Return [X, Y] of the center of cell containing provided text 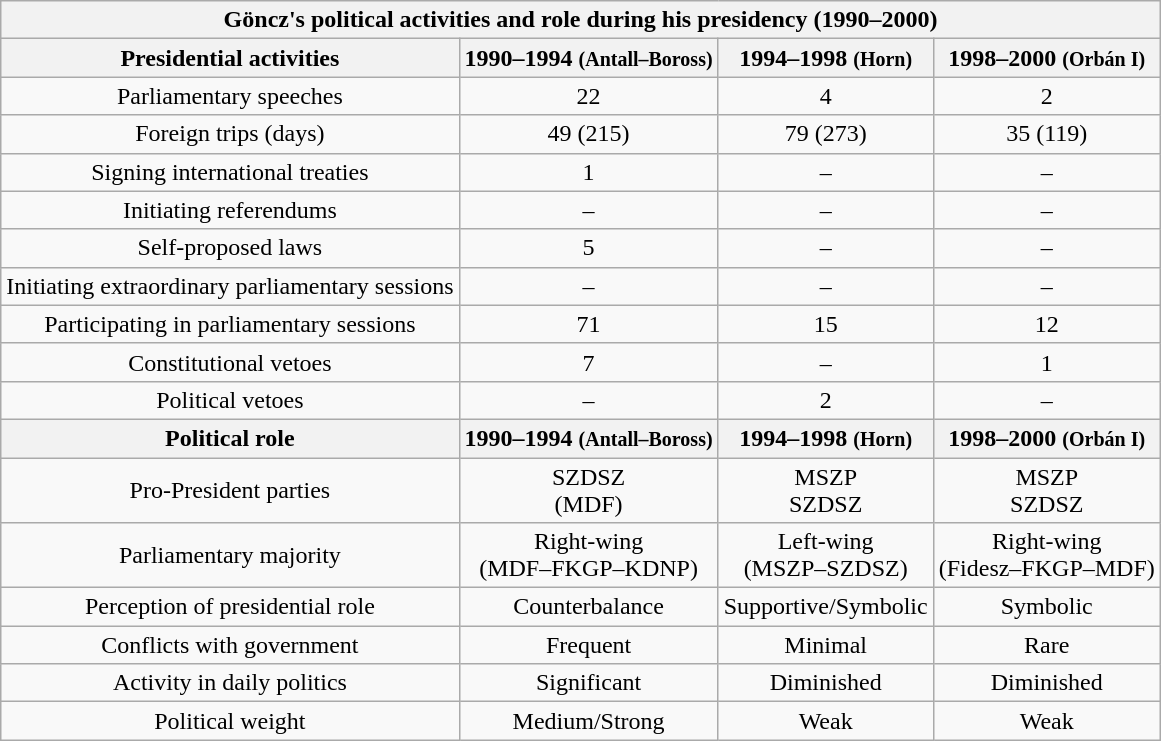
Counterbalance [588, 607]
35 (119) [1046, 134]
Presidential activities [230, 58]
Frequent [588, 645]
Right-wing(MDF–FKGP–KDNP) [588, 556]
Participating in parliamentary sessions [230, 324]
Political role [230, 438]
Right-wing(Fidesz–FKGP–MDF) [1046, 556]
7 [588, 362]
Left-wing(MSZP–SZDSZ) [826, 556]
Perception of presidential role [230, 607]
Parliamentary speeches [230, 96]
Medium/Strong [588, 721]
Foreign trips (days) [230, 134]
22 [588, 96]
Constitutional vetoes [230, 362]
79 (273) [826, 134]
Minimal [826, 645]
Signing international treaties [230, 172]
71 [588, 324]
Rare [1046, 645]
Göncz's political activities and role during his presidency (1990–2000) [581, 20]
Political weight [230, 721]
Initiating extraordinary parliamentary sessions [230, 286]
Significant [588, 683]
12 [1046, 324]
4 [826, 96]
Parliamentary majority [230, 556]
49 (215) [588, 134]
Supportive/Symbolic [826, 607]
Pro-President parties [230, 490]
SZDSZ(MDF) [588, 490]
Activity in daily politics [230, 683]
Initiating referendums [230, 210]
Symbolic [1046, 607]
Political vetoes [230, 400]
Self-proposed laws [230, 248]
Conflicts with government [230, 645]
15 [826, 324]
5 [588, 248]
